Detect which cell encompasses the target text, then output its [X, Y] center coordinate. 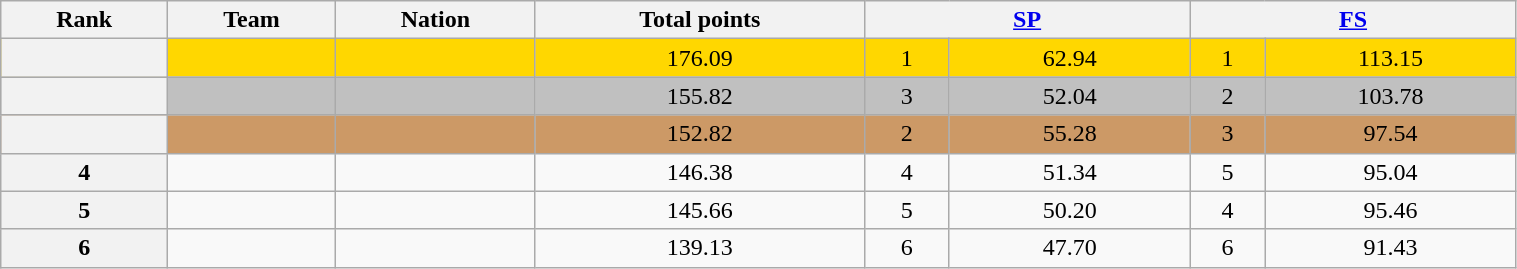
SP [1027, 20]
176.09 [700, 58]
50.20 [1070, 210]
95.46 [1390, 210]
62.94 [1070, 58]
155.82 [700, 96]
Total points [700, 20]
Nation [435, 20]
FS [1353, 20]
47.70 [1070, 248]
146.38 [700, 172]
Rank [84, 20]
55.28 [1070, 134]
113.15 [1390, 58]
52.04 [1070, 96]
97.54 [1390, 134]
Team [252, 20]
95.04 [1390, 172]
139.13 [700, 248]
103.78 [1390, 96]
91.43 [1390, 248]
51.34 [1070, 172]
152.82 [700, 134]
145.66 [700, 210]
